Provide the [X, Y] coordinate of the cell's center where the given text is located.  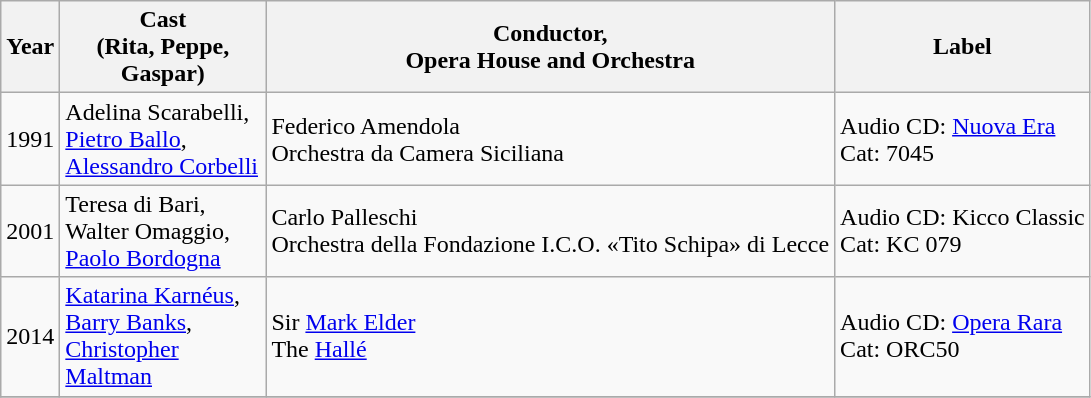
Teresa di Bari,Walter Omaggio,Paolo Bordogna [163, 231]
Federico AmendolaOrchestra da Camera Siciliana [550, 139]
Cast (Rita, Peppe, Gaspar) [163, 47]
1991 [30, 139]
Adelina Scarabelli,Pietro Ballo,Alessandro Corbelli [163, 139]
2001 [30, 231]
Conductor,Opera House and Orchestra [550, 47]
Audio CD: Opera RaraCat: ORC50 [963, 336]
2014 [30, 336]
Label [963, 47]
Audio CD: Kicco ClassicCat: KC 079 [963, 231]
Carlo PalleschiOrchestra della Fondazione I.C.O. «Tito Schipa» di Lecce [550, 231]
Year [30, 47]
Katarina Karnéus,Barry Banks,Christopher Maltman [163, 336]
Sir Mark ElderThe Hallé [550, 336]
Audio CD: Nuova EraCat: 7045 [963, 139]
